Extract the [X, Y] coordinate from the center of the cell holding the provided text.  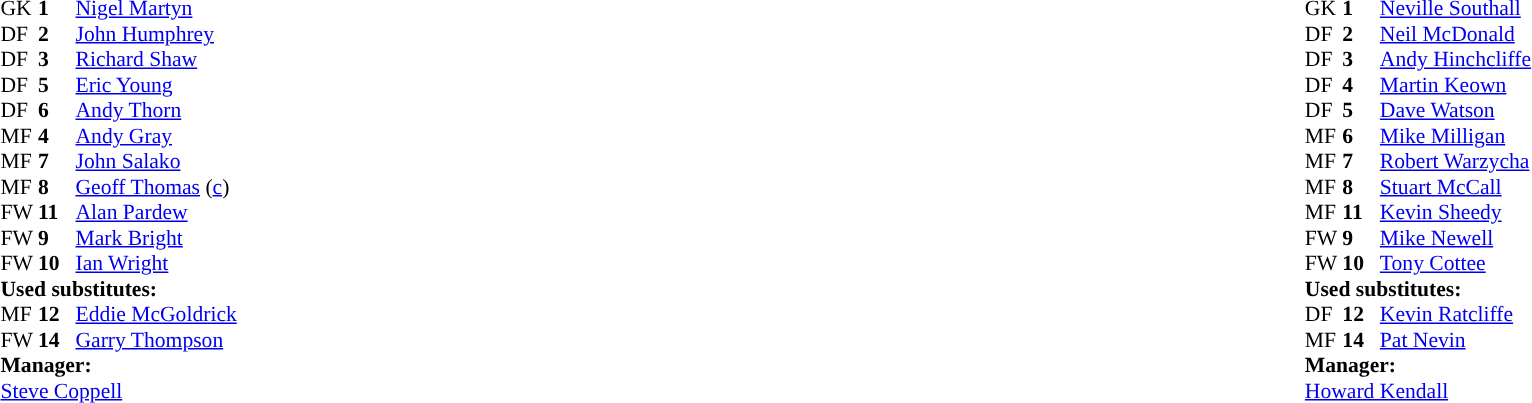
Stuart McCall [1456, 187]
Kevin Sheedy [1456, 213]
Robert Warzycha [1456, 161]
Mike Newell [1456, 238]
Andy Thorn [156, 111]
Martin Keown [1456, 85]
Pat Nevin [1456, 340]
Garry Thompson [156, 340]
Andy Gray [156, 136]
Geoff Thomas (c) [156, 187]
Eric Young [156, 85]
Kevin Ratcliffe [1456, 315]
Andy Hinchcliffe [1456, 59]
Eddie McGoldrick [156, 315]
Richard Shaw [156, 59]
John Humphrey [156, 34]
Dave Watson [1456, 111]
Tony Cottee [1456, 263]
John Salako [156, 161]
Mark Bright [156, 238]
Ian Wright [156, 263]
Neil McDonald [1456, 34]
Mike Milligan [1456, 136]
Alan Pardew [156, 213]
